Output the (X, Y) coordinate of the center of the cell containing the given text.  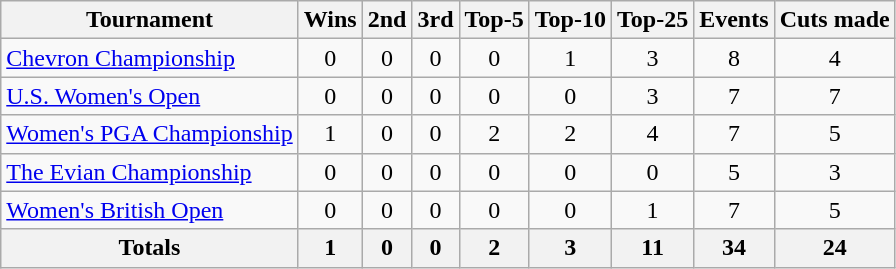
Women's British Open (150, 210)
2nd (387, 20)
Chevron Championship (150, 58)
3rd (436, 20)
Tournament (150, 20)
Top-25 (652, 20)
Wins (330, 20)
Top-5 (494, 20)
Events (734, 20)
24 (834, 248)
34 (734, 248)
11 (652, 248)
Cuts made (834, 20)
Totals (150, 248)
8 (734, 58)
Top-10 (570, 20)
Women's PGA Championship (150, 134)
U.S. Women's Open (150, 96)
The Evian Championship (150, 172)
